Provide the [X, Y] coordinate of the cell's center where the given text is located.  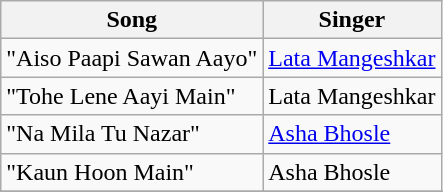
"Kaun Hoon Main" [132, 172]
Song [132, 20]
"Tohe Lene Aayi Main" [132, 96]
"Na Mila Tu Nazar" [132, 134]
"Aiso Paapi Sawan Aayo" [132, 58]
Singer [352, 20]
